Provide the [X, Y] coordinate of the cell's center where the given text is located.  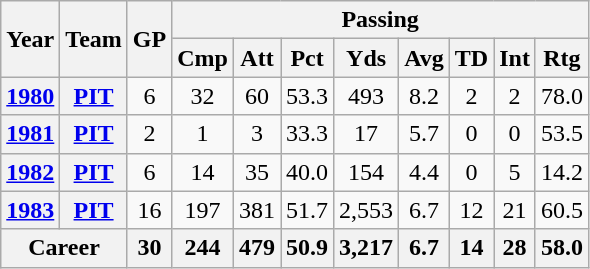
493 [366, 96]
1980 [30, 96]
21 [515, 210]
154 [366, 172]
Year [30, 39]
33.3 [308, 134]
12 [471, 210]
28 [515, 248]
53.3 [308, 96]
4.4 [424, 172]
14.2 [562, 172]
Career [64, 248]
244 [203, 248]
Yds [366, 58]
78.0 [562, 96]
Passing [380, 20]
17 [366, 134]
50.9 [308, 248]
Team [94, 39]
197 [203, 210]
16 [149, 210]
Pct [308, 58]
Rtg [562, 58]
381 [256, 210]
5 [515, 172]
479 [256, 248]
8.2 [424, 96]
32 [203, 96]
51.7 [308, 210]
GP [149, 39]
Att [256, 58]
30 [149, 248]
2,553 [366, 210]
Avg [424, 58]
Int [515, 58]
5.7 [424, 134]
40.0 [308, 172]
3 [256, 134]
53.5 [562, 134]
1982 [30, 172]
1983 [30, 210]
TD [471, 58]
Cmp [203, 58]
1 [203, 134]
60.5 [562, 210]
58.0 [562, 248]
60 [256, 96]
1981 [30, 134]
35 [256, 172]
3,217 [366, 248]
